Pinpoint the cell where the given text exists, returning its (X, Y) midpoint coordinate. 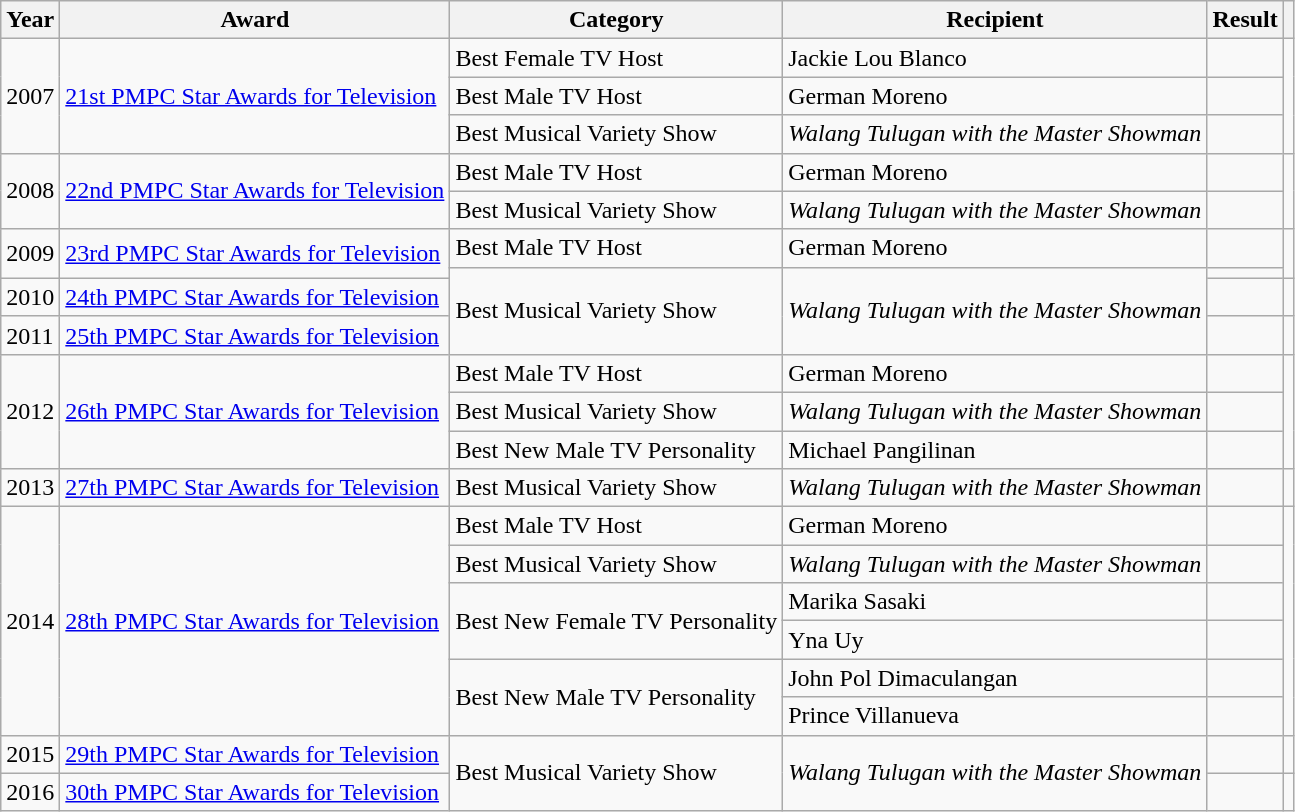
Award (255, 20)
26th PMPC Star Awards for Television (255, 411)
27th PMPC Star Awards for Television (255, 488)
Yna Uy (995, 640)
2010 (30, 297)
25th PMPC Star Awards for Television (255, 335)
2012 (30, 411)
30th PMPC Star Awards for Television (255, 792)
Jackie Lou Blanco (995, 58)
Category (616, 20)
21st PMPC Star Awards for Television (255, 96)
Best New Female TV Personality (616, 621)
2016 (30, 792)
Result (1245, 20)
Marika Sasaki (995, 602)
22nd PMPC Star Awards for Television (255, 191)
Year (30, 20)
28th PMPC Star Awards for Television (255, 621)
2011 (30, 335)
Michael Pangilinan (995, 449)
24th PMPC Star Awards for Television (255, 297)
Recipient (995, 20)
2007 (30, 96)
Prince Villanueva (995, 716)
2008 (30, 191)
23rd PMPC Star Awards for Television (255, 254)
2014 (30, 621)
Best Female TV Host (616, 58)
2015 (30, 754)
2009 (30, 254)
29th PMPC Star Awards for Television (255, 754)
John Pol Dimaculangan (995, 678)
2013 (30, 488)
